Return (x, y) of the center of cell containing provided text 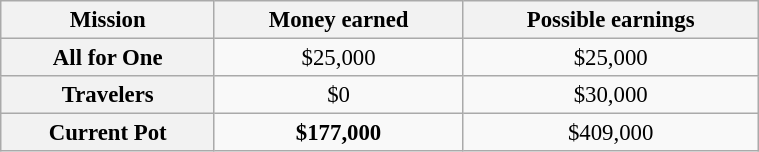
Money earned (338, 20)
$409,000 (610, 133)
Current Pot (108, 133)
$30,000 (610, 95)
Mission (108, 20)
$177,000 (338, 133)
All for One (108, 57)
Possible earnings (610, 20)
Travelers (108, 95)
$0 (338, 95)
